Pinpoint the cell where the given text exists, returning its [x, y] midpoint coordinate. 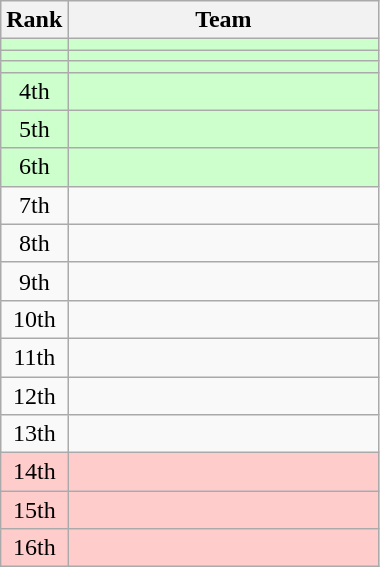
Rank [34, 20]
5th [34, 129]
15th [34, 510]
9th [34, 281]
10th [34, 319]
11th [34, 357]
6th [34, 167]
14th [34, 472]
4th [34, 91]
Team [224, 20]
16th [34, 548]
8th [34, 243]
12th [34, 395]
7th [34, 205]
13th [34, 434]
